Return (X, Y) of the center of cell containing provided text 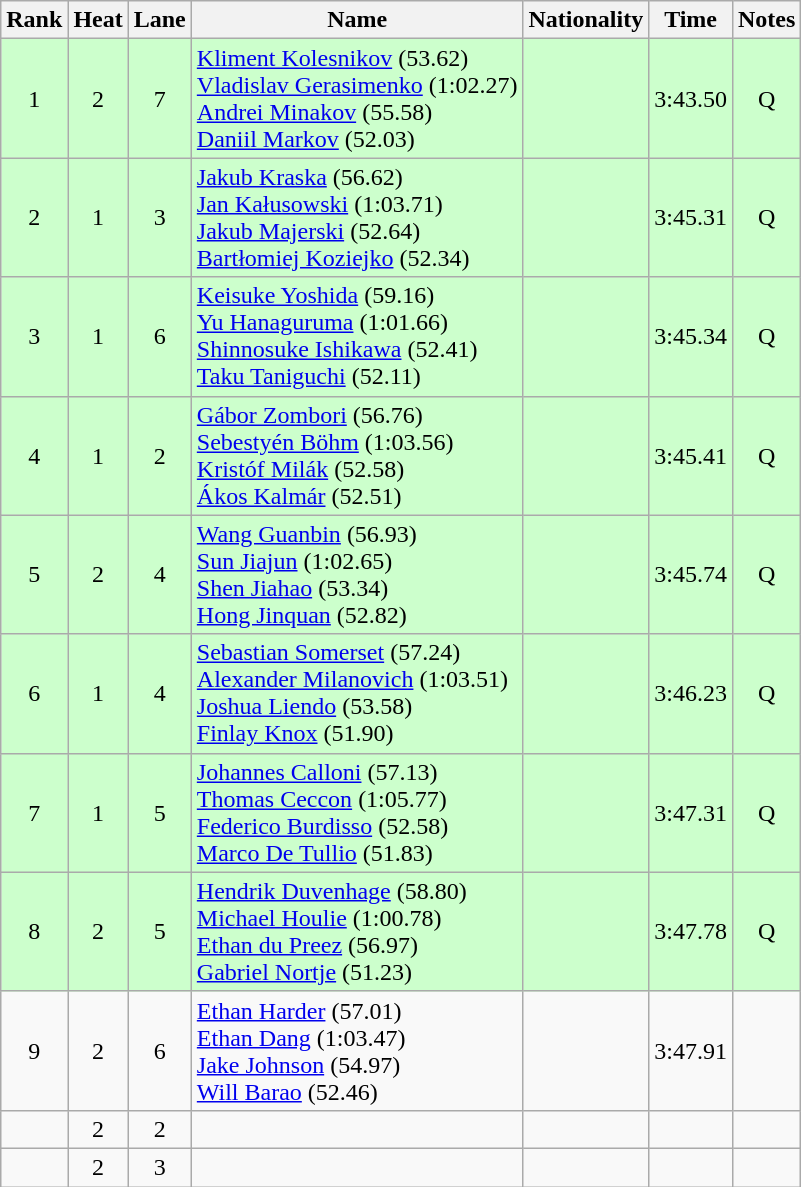
3:47.78 (691, 932)
9 (34, 1050)
3:45.34 (691, 336)
Time (691, 20)
3:47.91 (691, 1050)
Kliment Kolesnikov (53.62)Vladislav Gerasimenko (1:02.27)Andrei Minakov (55.58)Daniil Markov (52.03) (357, 98)
Name (357, 20)
3:45.41 (691, 456)
Heat (98, 20)
8 (34, 932)
Lane (160, 20)
Ethan Harder (57.01)Ethan Dang (1:03.47)Jake Johnson (54.97)Will Barao (52.46) (357, 1050)
Gábor Zombori (56.76)Sebestyén Böhm (1:03.56)Kristóf Milák (52.58)Ákos Kalmár (52.51) (357, 456)
Sebastian Somerset (57.24)Alexander Milanovich (1:03.51)Joshua Liendo (53.58)Finlay Knox (51.90) (357, 694)
Nationality (586, 20)
Keisuke Yoshida (59.16)Yu Hanaguruma (1:01.66)Shinnosuke Ishikawa (52.41)Taku Taniguchi (52.11) (357, 336)
3:46.23 (691, 694)
3:45.31 (691, 218)
3:43.50 (691, 98)
Hendrik Duvenhage (58.80)Michael Houlie (1:00.78)Ethan du Preez (56.97)Gabriel Nortje (51.23) (357, 932)
Jakub Kraska (56.62)Jan Kałusowski (1:03.71)Jakub Majerski (52.64)Bartłomiej Koziejko (52.34) (357, 218)
3:45.74 (691, 574)
Johannes Calloni (57.13)Thomas Ceccon (1:05.77)Federico Burdisso (52.58)Marco De Tullio (51.83) (357, 812)
Rank (34, 20)
Notes (766, 20)
Wang Guanbin (56.93)Sun Jiajun (1:02.65)Shen Jiahao (53.34)Hong Jinquan (52.82) (357, 574)
3:47.31 (691, 812)
